Return the (X, Y) coordinate for the center point of the cell that contains the specified text.  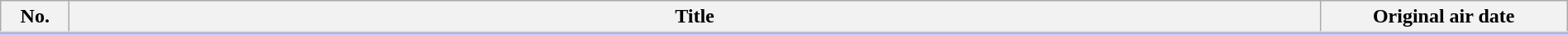
No. (35, 17)
Title (695, 17)
Original air date (1444, 17)
